Determine the [X, Y] coordinate at the center of the cell enclosing the given text.  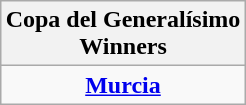
Murcia [123, 85]
Copa del GeneralísimoWinners [123, 34]
